Capture the cell that displays the provided text and extract its (x, y) central coordinate. 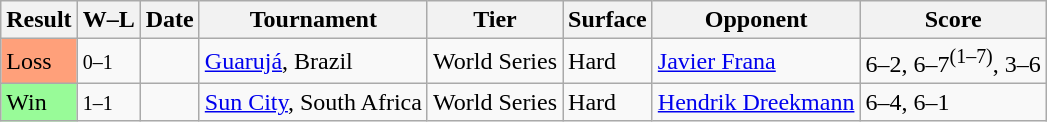
Javier Frana (756, 62)
Hendrik Dreekmann (756, 102)
Tier (494, 20)
0–1 (108, 62)
Opponent (756, 20)
Surface (608, 20)
Date (170, 20)
Result (39, 20)
W–L (108, 20)
Loss (39, 62)
Win (39, 102)
6–2, 6–7(1–7), 3–6 (953, 62)
Tournament (313, 20)
6–4, 6–1 (953, 102)
Sun City, South Africa (313, 102)
Score (953, 20)
Guarujá, Brazil (313, 62)
1–1 (108, 102)
